Determine the (x, y) coordinate at the center of the cell enclosing the given text.  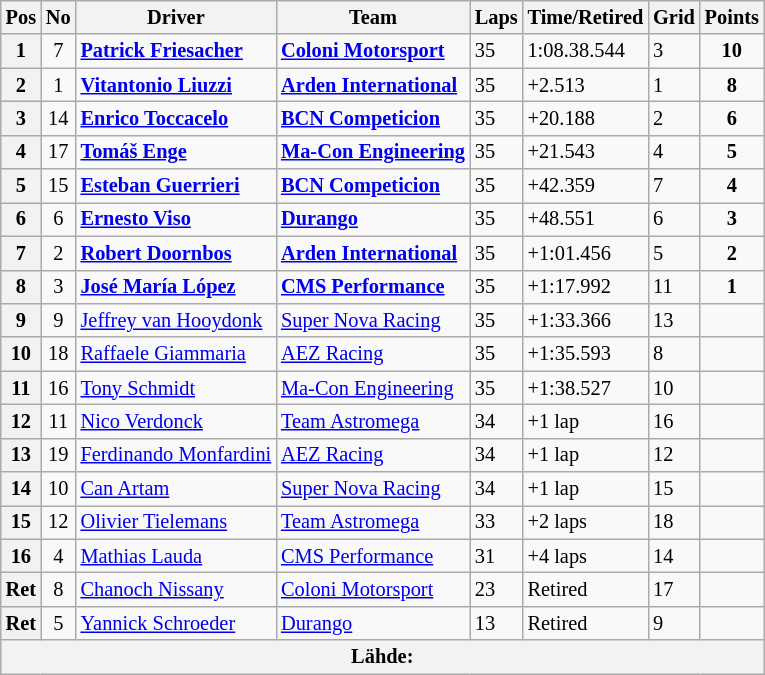
Ernesto Viso (176, 219)
Can Artam (176, 489)
Yannick Schroeder (176, 623)
23 (496, 589)
+1:01.456 (586, 253)
+1:17.992 (586, 287)
Team (373, 17)
+20.188 (586, 118)
+1:33.366 (586, 320)
+1:35.593 (586, 354)
Enrico Toccacelo (176, 118)
No (58, 17)
Olivier Tielemans (176, 522)
+4 laps (586, 556)
+21.543 (586, 152)
1:08.38.544 (586, 51)
Jeffrey van Hooydonk (176, 320)
Mathias Lauda (176, 556)
Driver (176, 17)
Nico Verdonck (176, 421)
Ferdinando Monfardini (176, 455)
Vitantonio Liuzzi (176, 85)
José María López (176, 287)
31 (496, 556)
33 (496, 522)
+2.513 (586, 85)
Laps (496, 17)
Lähde: (382, 657)
+1:38.527 (586, 388)
Chanoch Nissany (176, 589)
Time/Retired (586, 17)
Points (732, 17)
Grid (674, 17)
+2 laps (586, 522)
Robert Doornbos (176, 253)
Tony Schmidt (176, 388)
Esteban Guerrieri (176, 186)
19 (58, 455)
+48.551 (586, 219)
+42.359 (586, 186)
Patrick Friesacher (176, 51)
Pos (21, 17)
Tomáš Enge (176, 152)
Raffaele Giammaria (176, 354)
